From the cell containing the given text, extract its center point as [X, Y] coordinate. 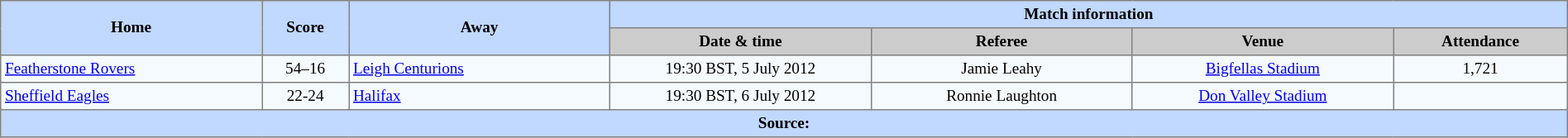
19:30 BST, 5 July 2012 [740, 69]
Leigh Centurions [480, 69]
Featherstone Rovers [131, 69]
Match information [1088, 15]
Score [304, 28]
Source: [784, 124]
1,721 [1480, 69]
Bigfellas Stadium [1263, 69]
54–16 [304, 69]
Referee [1002, 41]
Don Valley Stadium [1263, 96]
19:30 BST, 6 July 2012 [740, 96]
Date & time [740, 41]
Jamie Leahy [1002, 69]
Venue [1263, 41]
Sheffield Eagles [131, 96]
Away [480, 28]
Halifax [480, 96]
Home [131, 28]
22-24 [304, 96]
Ronnie Laughton [1002, 96]
Attendance [1480, 41]
